Find where the given text appears and provide that cell's center as (X, Y) coordinate. 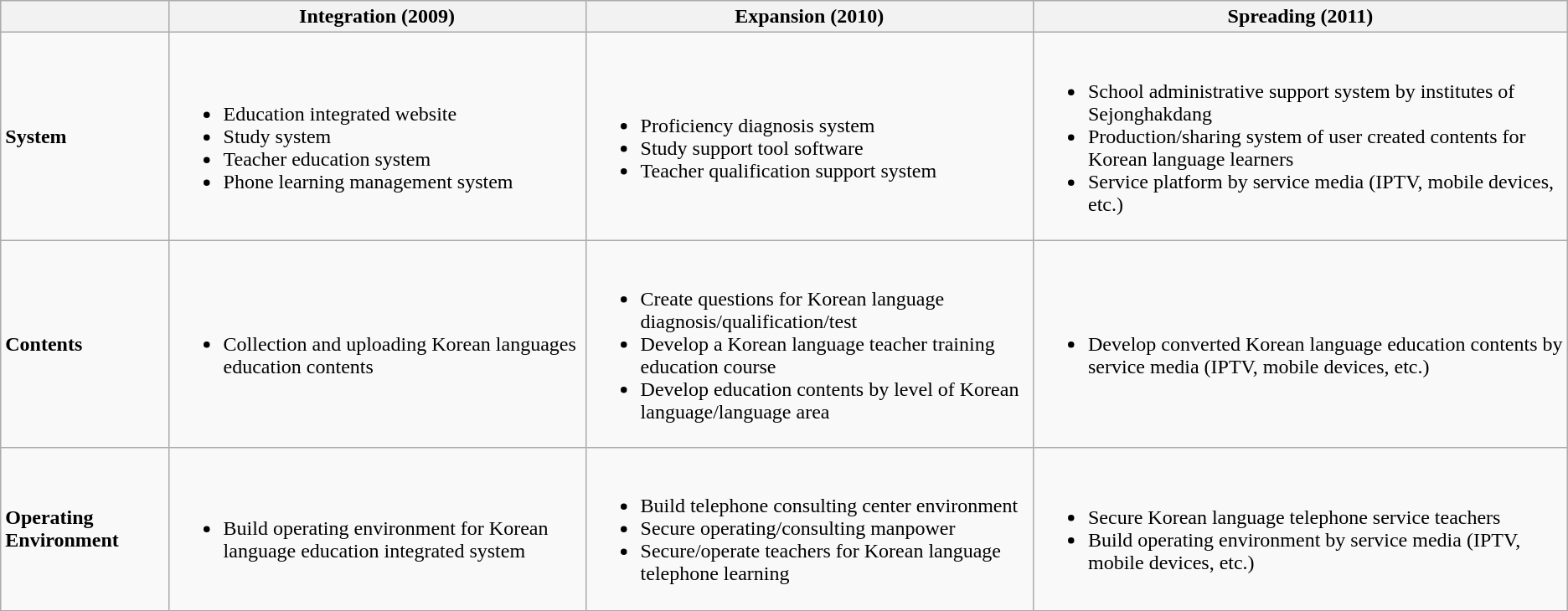
Expansion (2010) (809, 17)
Collection and uploading Korean languages education contents (377, 344)
Secure Korean language telephone service teachersBuild operating environment by service media (IPTV, mobile devices, etc.) (1300, 529)
System (85, 136)
Integration (2009) (377, 17)
Develop converted Korean language education contents by service media (IPTV, mobile devices, etc.) (1300, 344)
Build operating environment for Korean language education integrated system (377, 529)
Spreading (2011) (1300, 17)
Build telephone consulting center environmentSecure operating/consulting manpowerSecure/operate teachers for Korean language telephone learning (809, 529)
Proficiency diagnosis systemStudy support tool softwareTeacher qualification support system (809, 136)
Education integrated websiteStudy systemTeacher education systemPhone learning management system (377, 136)
Contents (85, 344)
Operating Environment (85, 529)
